Locate the cell with the specified text and output its (X, Y) center coordinate. 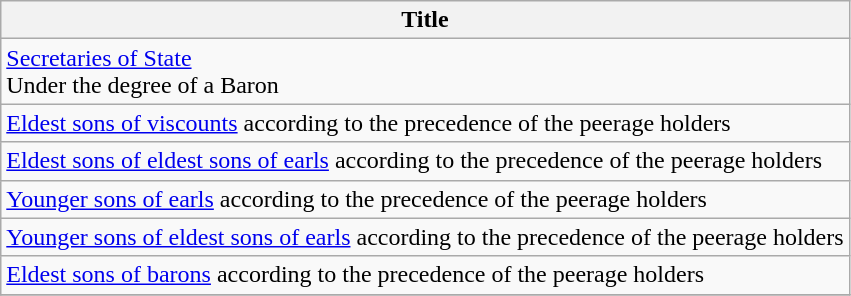
Title (425, 20)
Eldest sons of barons according to the precedence of the peerage holders (425, 275)
Eldest sons of viscounts according to the precedence of the peerage holders (425, 123)
Secretaries of StateUnder the degree of a Baron (425, 72)
Younger sons of eldest sons of earls according to the precedence of the peerage holders (425, 237)
Eldest sons of eldest sons of earls according to the precedence of the peerage holders (425, 161)
Younger sons of earls according to the precedence of the peerage holders (425, 199)
